Scan for the cell matching the given text and deliver its (X, Y) coordinate at center. 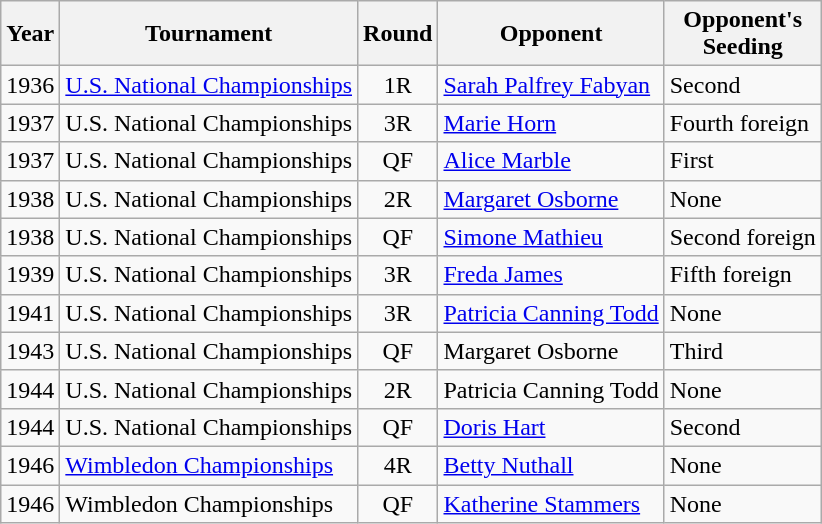
Tournament (209, 34)
Second foreign (742, 237)
Sarah Palfrey Fabyan (551, 85)
Round (398, 34)
Katherine Stammers (551, 503)
Alice Marble (551, 161)
Marie Horn (551, 123)
Opponent'sSeeding (742, 34)
1936 (30, 85)
1939 (30, 275)
Year (30, 34)
Fourth foreign (742, 123)
Third (742, 351)
1943 (30, 351)
Freda James (551, 275)
Doris Hart (551, 427)
Opponent (551, 34)
Simone Mathieu (551, 237)
1941 (30, 313)
First (742, 161)
Betty Nuthall (551, 465)
4R (398, 465)
Fifth foreign (742, 275)
1R (398, 85)
